Pinpoint the cell where the given text exists, returning its [x, y] midpoint coordinate. 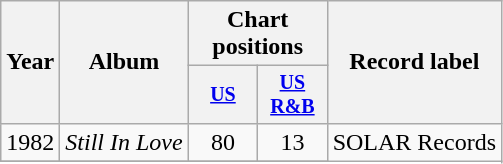
1982 [30, 142]
80 [222, 142]
US [222, 94]
Album [124, 62]
Year [30, 62]
SOLAR Records [414, 142]
Still In Love [124, 142]
USR&B [292, 94]
Chart positions [258, 34]
13 [292, 142]
Record label [414, 62]
